Find where the given text appears and provide that cell's center as (x, y) coordinate. 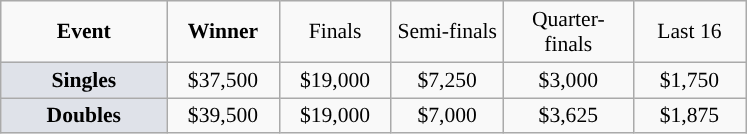
$3,625 (568, 116)
Doubles (84, 116)
Last 16 (689, 32)
Finals (335, 32)
$1,875 (689, 116)
$39,500 (223, 116)
Event (84, 32)
$1,750 (689, 80)
Quarter-finals (568, 32)
Semi-finals (447, 32)
Winner (223, 32)
$7,000 (447, 116)
$3,000 (568, 80)
$7,250 (447, 80)
Singles (84, 80)
$37,500 (223, 80)
